Return the [X, Y] coordinate for the center point of the cell that contains the specified text.  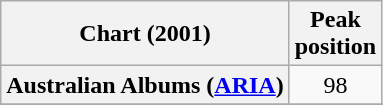
Australian Albums (ARIA) [145, 85]
Peakposition [335, 34]
98 [335, 85]
Chart (2001) [145, 34]
